Scan for the cell matching the given text and deliver its (X, Y) coordinate at center. 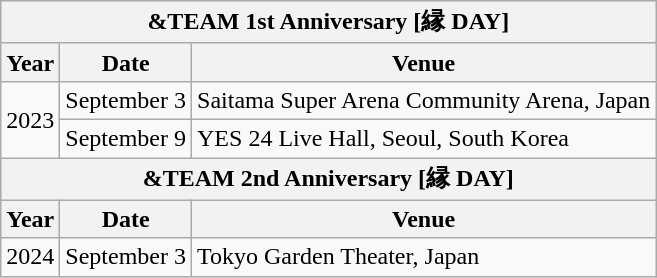
September 9 (126, 138)
2023 (30, 119)
&TEAM 2nd Anniversary [縁 DAY] (328, 180)
Saitama Super Arena Community Arena, Japan (424, 100)
2024 (30, 257)
&TEAM 1st Anniversary [縁 DAY] (328, 22)
Tokyo Garden Theater, Japan (424, 257)
YES 24 Live Hall, Seoul, South Korea (424, 138)
